Output the [x, y] coordinate of the center of the cell containing the given text.  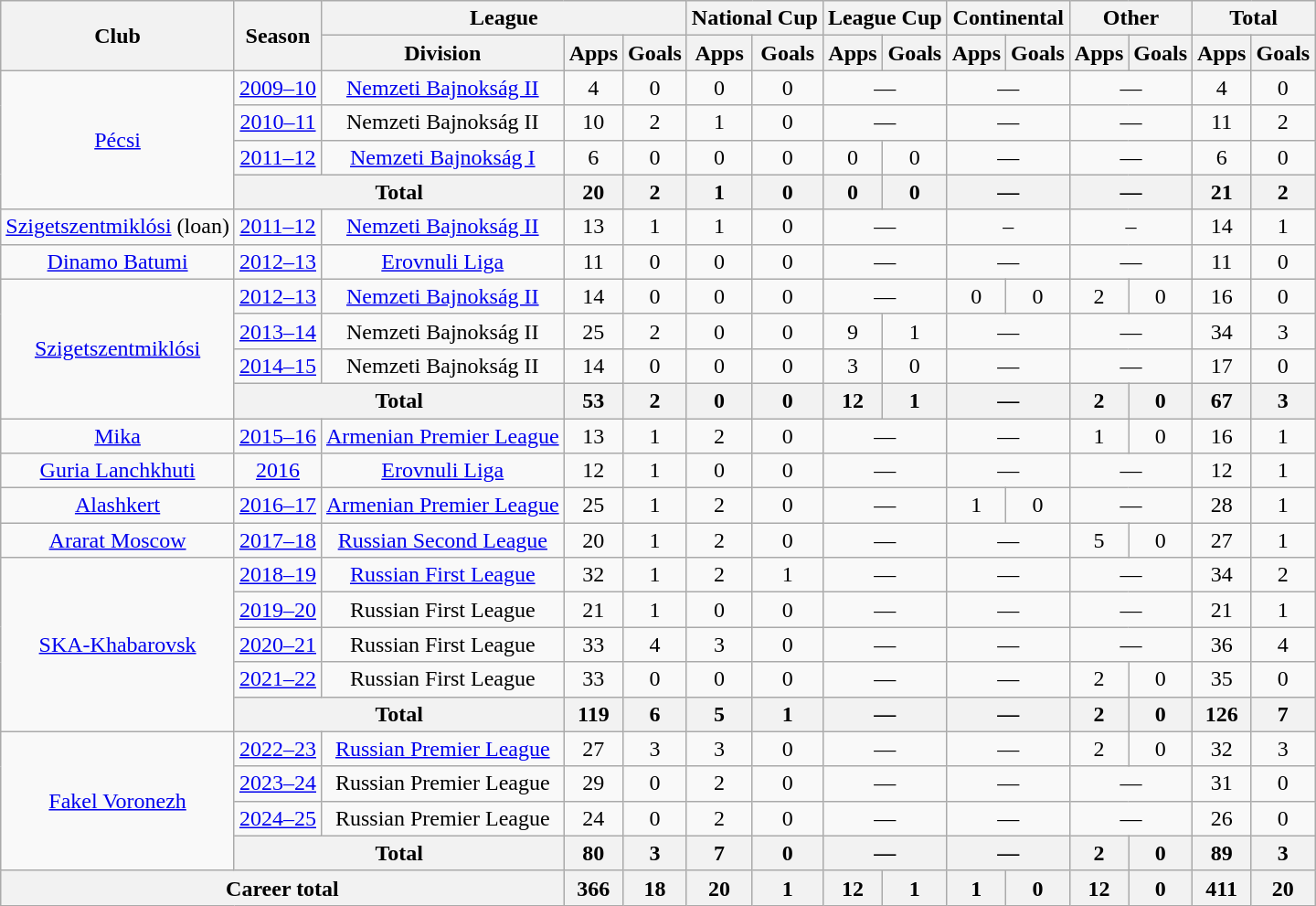
2019–20 [278, 610]
126 [1222, 714]
Alashkert [118, 506]
53 [593, 400]
2022–23 [278, 749]
2018–19 [278, 575]
League Cup [885, 18]
Season [278, 36]
Fakel Voronezh [118, 801]
9 [852, 331]
36 [1222, 645]
Other [1130, 18]
Club [118, 36]
2015–16 [278, 436]
Mika [118, 436]
2024–25 [278, 818]
24 [593, 818]
80 [593, 853]
119 [593, 714]
Division [442, 53]
2009–10 [278, 88]
31 [1222, 783]
Guria Lanchkhuti [118, 471]
Career total [282, 888]
National Cup [755, 18]
411 [1222, 888]
17 [1222, 366]
2016 [278, 471]
2020–21 [278, 645]
Russian Second League [442, 540]
18 [655, 888]
Pécsi [118, 140]
67 [1222, 400]
89 [1222, 853]
Szigetszentmiklósi (loan) [118, 227]
28 [1222, 506]
366 [593, 888]
2014–15 [278, 366]
29 [593, 783]
26 [1222, 818]
2021–22 [278, 679]
2013–14 [278, 331]
2023–24 [278, 783]
Ararat Moscow [118, 540]
Szigetszentmiklósi [118, 348]
2010–11 [278, 123]
League [504, 18]
Nemzeti Bajnokság I [442, 157]
2016–17 [278, 506]
10 [593, 123]
35 [1222, 679]
Continental [1008, 18]
2017–18 [278, 540]
SKA-Khabarovsk [118, 645]
Dinamo Batumi [118, 261]
